Return the (x, y) coordinate for the center point of the cell that contains the specified text.  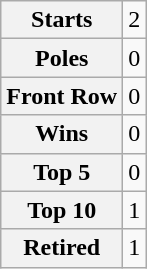
Top 10 (62, 210)
Top 5 (62, 172)
Poles (62, 58)
2 (134, 20)
Front Row (62, 96)
Starts (62, 20)
Wins (62, 134)
Retired (62, 248)
